Determine the (X, Y) coordinate at the center of the cell enclosing the given text.  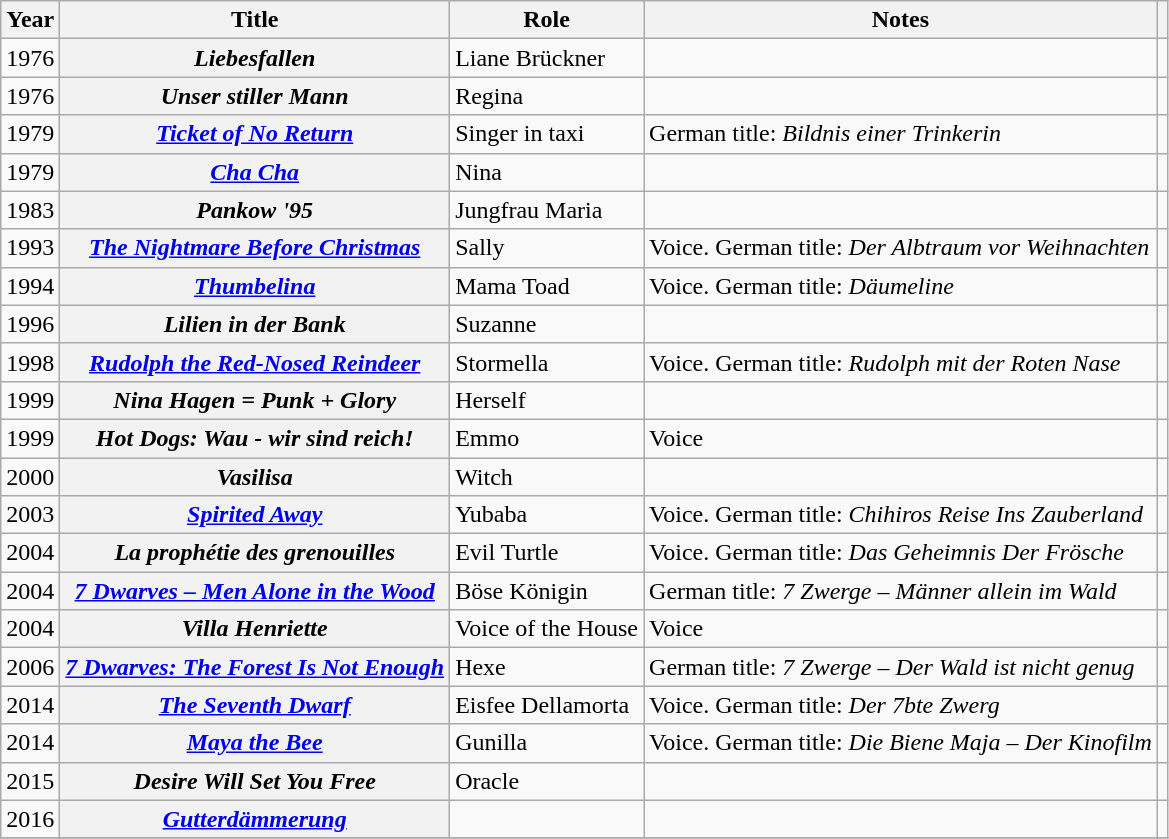
2000 (30, 477)
German title: Bildnis einer Trinkerin (901, 134)
2003 (30, 515)
Voice. German title: Das Geheimnis Der Frösche (901, 553)
Year (30, 20)
2006 (30, 667)
Liane Brückner (547, 58)
German title: 7 Zwerge – Der Wald ist nicht genug (901, 667)
1996 (30, 324)
Gunilla (547, 743)
Cha Cha (255, 172)
Herself (547, 400)
Liebesfallen (255, 58)
1998 (30, 362)
Stormella (547, 362)
Nina (547, 172)
Mama Toad (547, 286)
1993 (30, 248)
Suzanne (547, 324)
2016 (30, 819)
2015 (30, 781)
Witch (547, 477)
Vasilisa (255, 477)
La prophétie des grenouilles (255, 553)
7 Dwarves – Men Alone in the Wood (255, 591)
Spirited Away (255, 515)
Role (547, 20)
Thumbelina (255, 286)
Yubaba (547, 515)
7 Dwarves: The Forest Is Not Enough (255, 667)
Regina (547, 96)
Gutterdämmerung (255, 819)
Hot Dogs: Wau - wir sind reich! (255, 438)
German title: 7 Zwerge – Männer allein im Wald (901, 591)
Notes (901, 20)
Evil Turtle (547, 553)
Rudolph the Red-Nosed Reindeer (255, 362)
Nina Hagen = Punk + Glory (255, 400)
Jungfrau Maria (547, 210)
Voice. German title: Die Biene Maja – Der Kinofilm (901, 743)
Lilien in der Bank (255, 324)
The Nightmare Before Christmas (255, 248)
Voice. German title: Däumeline (901, 286)
Voice of the House (547, 629)
1983 (30, 210)
Hexe (547, 667)
Emmo (547, 438)
Sally (547, 248)
The Seventh Dwarf (255, 705)
1994 (30, 286)
Voice. German title: Der Albtraum vor Weihnachten (901, 248)
Voice. German title: Rudolph mit der Roten Nase (901, 362)
Eisfee Dellamorta (547, 705)
Singer in taxi (547, 134)
Villa Henriette (255, 629)
Title (255, 20)
Desire Will Set You Free (255, 781)
Unser stiller Mann (255, 96)
Böse Königin (547, 591)
Ticket of No Return (255, 134)
Voice. German title: Der 7bte Zwerg (901, 705)
Pankow '95 (255, 210)
Maya the Bee (255, 743)
Voice. German title: Chihiros Reise Ins Zauberland (901, 515)
Oracle (547, 781)
